Provide the [X, Y] coordinate of the cell's center where the given text is located.  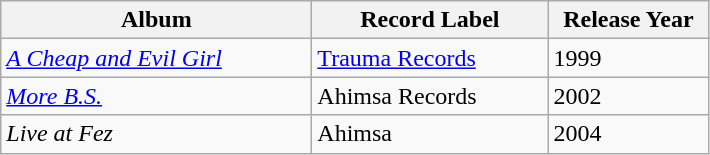
1999 [628, 58]
2002 [628, 96]
Ahimsa [430, 134]
More B.S. [156, 96]
Ahimsa Records [430, 96]
Live at Fez [156, 134]
2004 [628, 134]
Album [156, 20]
A Cheap and Evil Girl [156, 58]
Record Label [430, 20]
Release Year [628, 20]
Trauma Records [430, 58]
